Find where the given text appears and provide that cell's center as (x, y) coordinate. 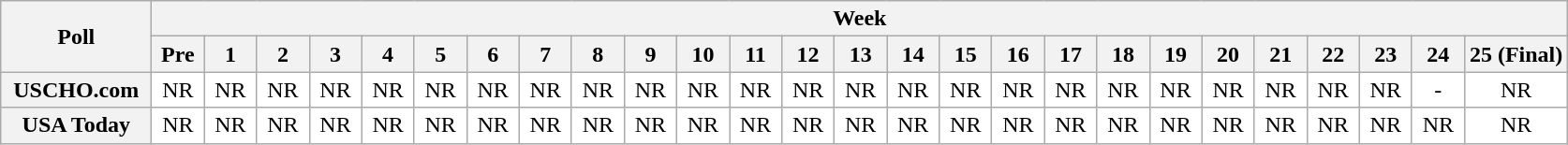
18 (1123, 54)
20 (1228, 54)
11 (755, 54)
16 (1018, 54)
Pre (178, 54)
- (1438, 90)
4 (388, 54)
USCHO.com (77, 90)
21 (1280, 54)
Poll (77, 36)
17 (1071, 54)
Week (860, 19)
1 (230, 54)
7 (545, 54)
13 (861, 54)
12 (808, 54)
25 (Final) (1516, 54)
10 (703, 54)
19 (1176, 54)
14 (913, 54)
15 (966, 54)
5 (440, 54)
2 (283, 54)
22 (1333, 54)
8 (598, 54)
3 (335, 54)
USA Today (77, 125)
9 (650, 54)
6 (493, 54)
24 (1438, 54)
23 (1385, 54)
